Find where the given text appears and provide that cell's center as [x, y] coordinate. 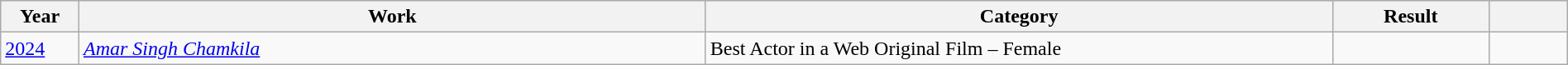
Result [1411, 17]
Year [40, 17]
Amar Singh Chamkila [392, 48]
Best Actor in a Web Original Film – Female [1019, 48]
Work [392, 17]
Category [1019, 17]
2024 [40, 48]
